Search for the cell housing the specified text and yield its [x, y] center coordinate. 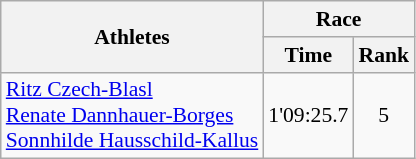
Ritz Czech-BlaslRenate Dannhauer-BorgesSonnhilde Hausschild-Kallus [132, 116]
5 [384, 116]
Race [338, 19]
1'09:25.7 [308, 116]
Time [308, 55]
Rank [384, 55]
Athletes [132, 36]
